Extract the (X, Y) coordinate from the center of the cell holding the provided text.  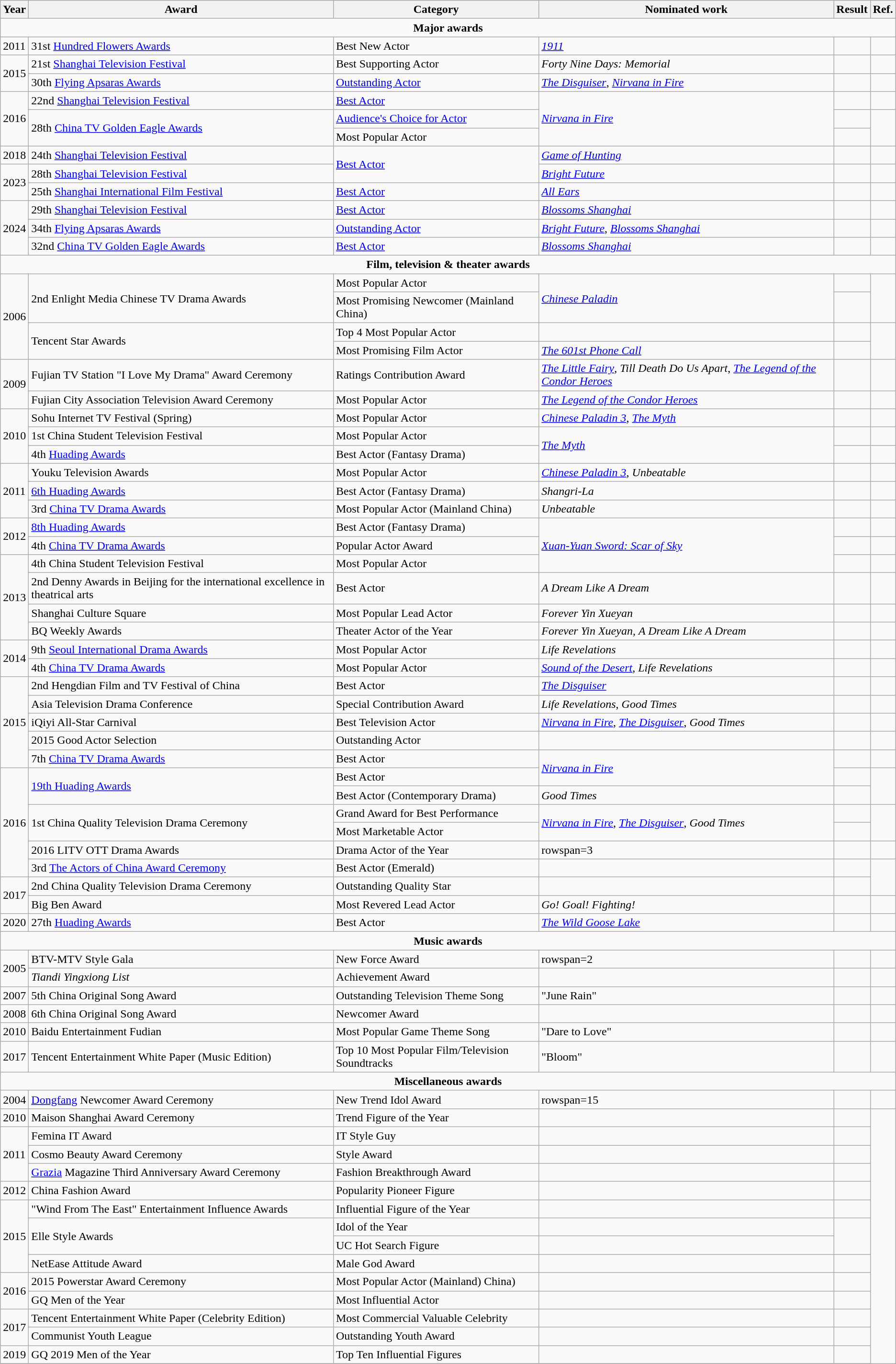
"Bloom" (686, 1057)
1st China Student Television Festival (181, 436)
Bright Future (686, 173)
Most Influential Actor (436, 1300)
2013 (14, 597)
22nd Shanghai Television Festival (181, 101)
Cosmo Beauty Award Ceremony (181, 1154)
BTV-MTV Style Gala (181, 959)
New Force Award (436, 959)
28th China TV Golden Eagle Awards (181, 128)
2nd Denny Awards in Beijing for the international excellence in theatrical arts (181, 589)
GQ 2019 Men of the Year (181, 1354)
1st China Quality Television Drama Ceremony (181, 822)
2016 LITV OTT Drama Awards (181, 850)
Most Popular Actor (Mainland) China) (436, 1282)
7th China TV Drama Awards (181, 759)
Newcomer Award (436, 1014)
Ratings Contribution Award (436, 375)
rowspan=2 (686, 959)
Bright Future, Blossoms Shanghai (686, 228)
Grand Award for Best Performance (436, 813)
32nd China TV Golden Eagle Awards (181, 246)
8th Huading Awards (181, 527)
2024 (14, 228)
3rd The Actors of China Award Ceremony (181, 868)
All Ears (686, 191)
Music awards (448, 941)
Life Revelations (686, 649)
Chinese Paladin (686, 299)
Fujian City Association Television Award Ceremony (181, 400)
Nominated work (686, 10)
Xuan-Yuan Sword: Scar of Sky (686, 545)
Film, television & theater awards (448, 265)
2005 (14, 968)
2007 (14, 995)
Award (181, 10)
2015 Good Actor Selection (181, 740)
Category (436, 10)
Sohu Internet TV Festival (Spring) (181, 418)
Top Ten Influential Figures (436, 1354)
2019 (14, 1354)
Outstanding Television Theme Song (436, 995)
6th Huading Awards (181, 491)
1911 (686, 46)
Idol of the Year (436, 1227)
Good Times (686, 795)
Outstanding Quality Star (436, 886)
34th Flying Apsaras Awards (181, 228)
GQ Men of the Year (181, 1300)
Ref. (883, 10)
Most Commercial Valuable Celebrity (436, 1318)
rowspan=3 (686, 850)
Influential Figure of the Year (436, 1209)
Best Supporting Actor (436, 64)
4th China Student Television Festival (181, 564)
Most Marketable Actor (436, 831)
Most Popular Actor (Mainland China) (436, 509)
rowspan=15 (686, 1099)
Asia Television Drama Conference (181, 704)
Tencent Entertainment White Paper (Celebrity Edition) (181, 1318)
Fashion Breakthrough Award (436, 1173)
27th Huading Awards (181, 923)
Forever Yin Xueyan (686, 613)
Special Contribution Award (436, 704)
Most Popular Lead Actor (436, 613)
Game of Hunting (686, 155)
2004 (14, 1099)
The Disguiser (686, 686)
28th Shanghai Television Festival (181, 173)
Popularity Pioneer Figure (436, 1191)
6th China Original Song Award (181, 1014)
The Wild Goose Lake (686, 923)
Chinese Paladin 3, Unbeatable (686, 472)
Tiandi Yingxiong List (181, 977)
2008 (14, 1014)
Unbeatable (686, 509)
Big Ben Award (181, 905)
UC Hot Search Figure (436, 1245)
China Fashion Award (181, 1191)
IT Style Guy (436, 1136)
30th Flying Apsaras Awards (181, 82)
2020 (14, 923)
Dongfang Newcomer Award Ceremony (181, 1099)
Shangri-La (686, 491)
2023 (14, 182)
2009 (14, 384)
Most Popular Game Theme Song (436, 1032)
The 601st Phone Call (686, 350)
Audience's Choice for Actor (436, 119)
Major awards (448, 28)
5th China Original Song Award (181, 995)
Trend Figure of the Year (436, 1118)
Best Actor (Contemporary Drama) (436, 795)
Year (14, 10)
Go! Goal! Fighting! (686, 905)
Miscellaneous awards (448, 1081)
Best New Actor (436, 46)
Result (852, 10)
The Myth (686, 445)
The Disguiser, Nirvana in Fire (686, 82)
Elle Style Awards (181, 1236)
2014 (14, 659)
Tencent Entertainment White Paper (Music Edition) (181, 1057)
New Trend Idol Award (436, 1099)
A Dream Like A Dream (686, 589)
iQiyi All-Star Carnival (181, 722)
Shanghai Culture Square (181, 613)
2015 Powerstar Award Ceremony (181, 1282)
Grazia Magazine Third Anniversary Award Ceremony (181, 1173)
Top 4 Most Popular Actor (436, 332)
Maison Shanghai Award Ceremony (181, 1118)
Best Actor (Emerald) (436, 868)
2nd Hengdian Film and TV Festival of China (181, 686)
9th Seoul International Drama Awards (181, 649)
Tencent Star Awards (181, 341)
4th Huading Awards (181, 454)
2006 (14, 317)
24th Shanghai Television Festival (181, 155)
Best Television Actor (436, 722)
NetEase Attitude Award (181, 1263)
Femina IT Award (181, 1136)
2nd China Quality Television Drama Ceremony (181, 886)
Theater Actor of the Year (436, 631)
2nd Enlight Media Chinese TV Drama Awards (181, 299)
29th Shanghai Television Festival (181, 210)
21st Shanghai Television Festival (181, 64)
Drama Actor of the Year (436, 850)
Achievement Award (436, 977)
"June Rain" (686, 995)
Top 10 Most Popular Film/Television Soundtracks (436, 1057)
Communist Youth League (181, 1336)
Popular Actor Award (436, 545)
3rd China TV Drama Awards (181, 509)
Outstanding Youth Award (436, 1336)
25th Shanghai International Film Festival (181, 191)
Forty Nine Days: Memorial (686, 64)
Fujian TV Station "I Love My Drama" Award Ceremony (181, 375)
Most Promising Film Actor (436, 350)
The Little Fairy, Till Death Do Us Apart, The Legend of the Condor Heroes (686, 375)
Baidu Entertainment Fudian (181, 1032)
The Legend of the Condor Heroes (686, 400)
Youku Television Awards (181, 472)
31st Hundred Flowers Awards (181, 46)
Style Award (436, 1154)
BQ Weekly Awards (181, 631)
Male God Award (436, 1263)
Forever Yin Xueyan, A Dream Like A Dream (686, 631)
19th Huading Awards (181, 786)
Most Revered Lead Actor (436, 905)
Most Promising Newcomer (Mainland China) (436, 307)
"Wind From The East" Entertainment Influence Awards (181, 1209)
Sound of the Desert, Life Revelations (686, 668)
"Dare to Love" (686, 1032)
2018 (14, 155)
Life Revelations, Good Times (686, 704)
Chinese Paladin 3, The Myth (686, 418)
